Identify which cell holds the provided text, then report its [X, Y] central coordinate. 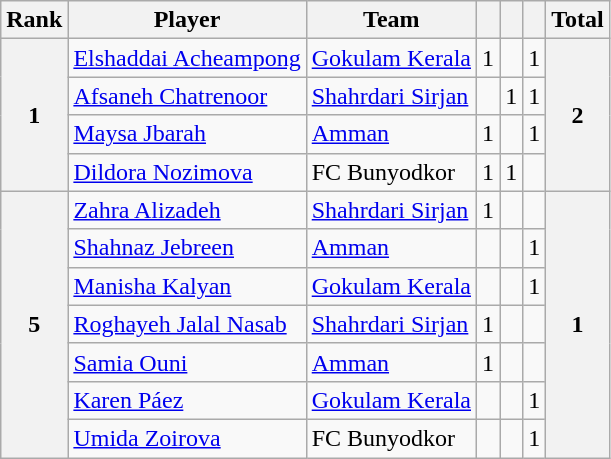
Rank [34, 20]
Umida Zoirova [187, 438]
Samia Ouni [187, 362]
Afsaneh Chatrenoor [187, 96]
Team [391, 20]
2 [578, 115]
Roghayeh Jalal Nasab [187, 324]
Elshaddai Acheampong [187, 58]
Zahra Alizadeh [187, 210]
5 [34, 324]
Manisha Kalyan [187, 286]
Dildora Nozimova [187, 172]
Shahnaz Jebreen [187, 248]
Maysa Jbarah [187, 134]
Total [578, 20]
Karen Páez [187, 400]
Player [187, 20]
